Find where the given text appears and provide that cell's center as [X, Y] coordinate. 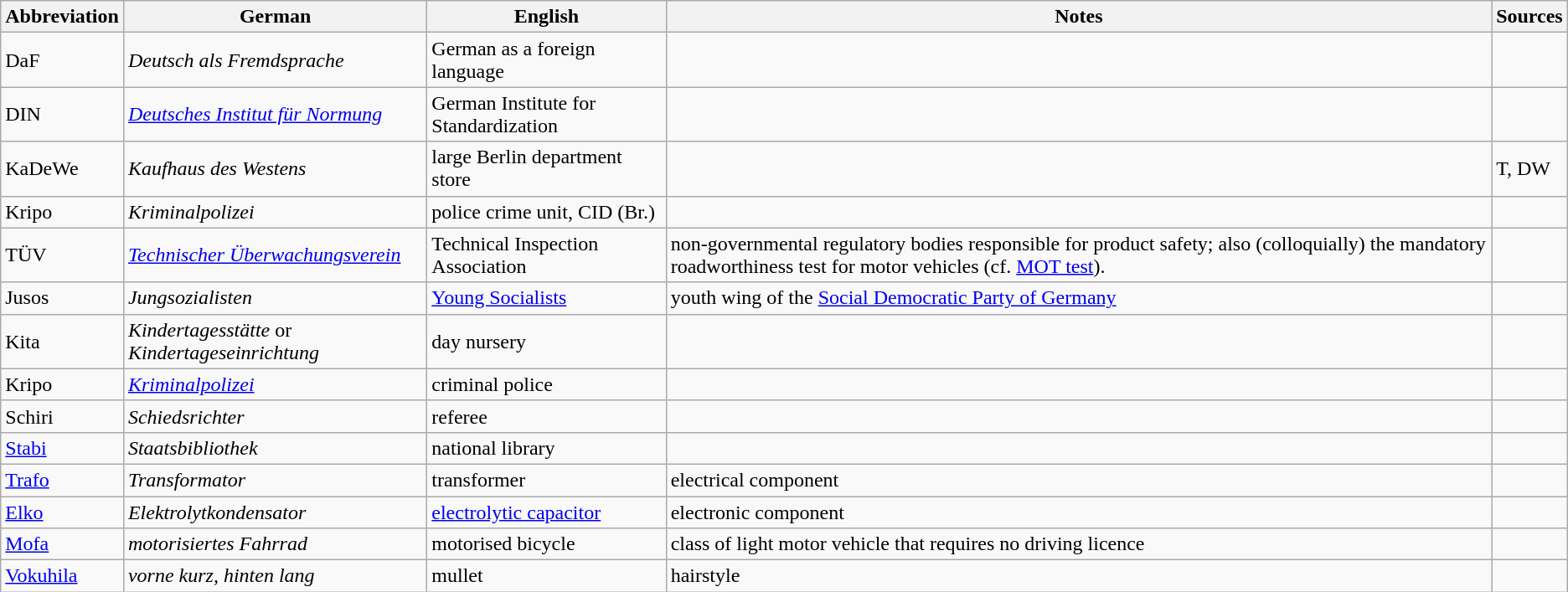
Kindertagesstätte or Kindertageseinrichtung [275, 342]
English [546, 17]
Schiri [62, 416]
Elko [62, 512]
referee [546, 416]
Sources [1529, 17]
mullet [546, 576]
Young Socialists [546, 298]
Trafo [62, 480]
Schiedsrichter [275, 416]
KaDeWe [62, 169]
Elektrolytkondensator [275, 512]
Staatsbibliothek [275, 448]
Deutsch als Fremdsprache [275, 60]
DaF [62, 60]
hairstyle [1079, 576]
TÜV [62, 255]
Deutsches Institut für Normung [275, 114]
electronic component [1079, 512]
electrolytic capacitor [546, 512]
German as a foreign language [546, 60]
electrical component [1079, 480]
Jusos [62, 298]
Kaufhaus des Westens [275, 169]
Transformator [275, 480]
police crime unit, CID (Br.) [546, 212]
class of light motor vehicle that requires no driving licence [1079, 544]
Jungsozialisten [275, 298]
motorised bicycle [546, 544]
large Berlin department store [546, 169]
day nursery [546, 342]
Vokuhila [62, 576]
youth wing of the Social Democratic Party of Germany [1079, 298]
criminal police [546, 384]
Mofa [62, 544]
DIN [62, 114]
T, DW [1529, 169]
vorne kurz, hinten lang [275, 576]
Kita [62, 342]
German Institute for Standardization [546, 114]
Stabi [62, 448]
motorisiertes Fahrrad [275, 544]
Notes [1079, 17]
transformer [546, 480]
Abbreviation [62, 17]
German [275, 17]
national library [546, 448]
Technical Inspection Association [546, 255]
Technischer Überwachungsverein [275, 255]
